Provide the (x, y) coordinate of the cell's center where the given text is located.  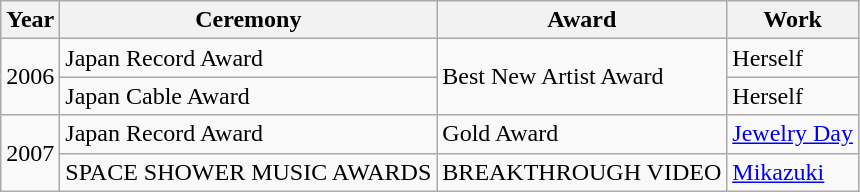
2007 (30, 153)
BREAKTHROUGH VIDEO (582, 172)
Award (582, 20)
Best New Artist Award (582, 77)
Mikazuki (793, 172)
Japan Cable Award (248, 96)
2006 (30, 77)
Jewelry Day (793, 134)
Ceremony (248, 20)
Gold Award (582, 134)
SPACE SHOWER MUSIC AWARDS (248, 172)
Year (30, 20)
Work (793, 20)
